Output the (X, Y) coordinate of the center of the cell containing the given text.  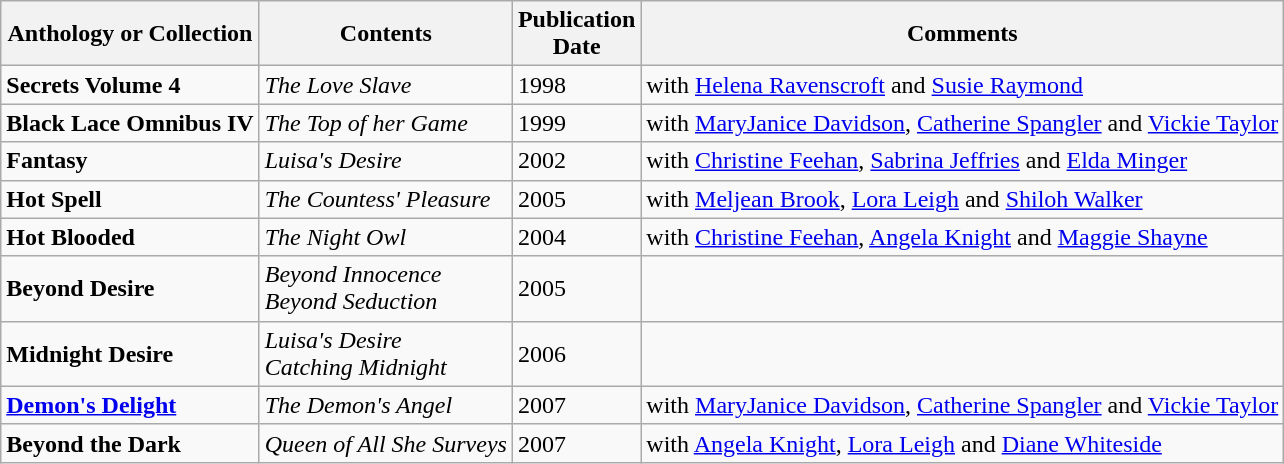
Secrets Volume 4 (130, 85)
with Angela Knight, Lora Leigh and Diane Whiteside (962, 443)
1999 (576, 123)
2004 (576, 237)
Hot Blooded (130, 237)
The Love Slave (386, 85)
Beyond the Dark (130, 443)
1998 (576, 85)
Luisa's DesireCatching Midnight (386, 354)
with Christine Feehan, Sabrina Jeffries and Elda Minger (962, 161)
Hot Spell (130, 199)
The Countess' Pleasure (386, 199)
with Christine Feehan, Angela Knight and Maggie Shayne (962, 237)
Anthology or Collection (130, 34)
2002 (576, 161)
with Helena Ravenscroft and Susie Raymond (962, 85)
Black Lace Omnibus IV (130, 123)
Fantasy (130, 161)
Demon's Delight (130, 405)
Beyond InnocenceBeyond Seduction (386, 288)
The Demon's Angel (386, 405)
Beyond Desire (130, 288)
Queen of All She Surveys (386, 443)
Midnight Desire (130, 354)
Comments (962, 34)
Contents (386, 34)
2006 (576, 354)
PublicationDate (576, 34)
The Top of her Game (386, 123)
Luisa's Desire (386, 161)
The Night Owl (386, 237)
with Meljean Brook, Lora Leigh and Shiloh Walker (962, 199)
